Return (x, y) of the center of cell containing provided text 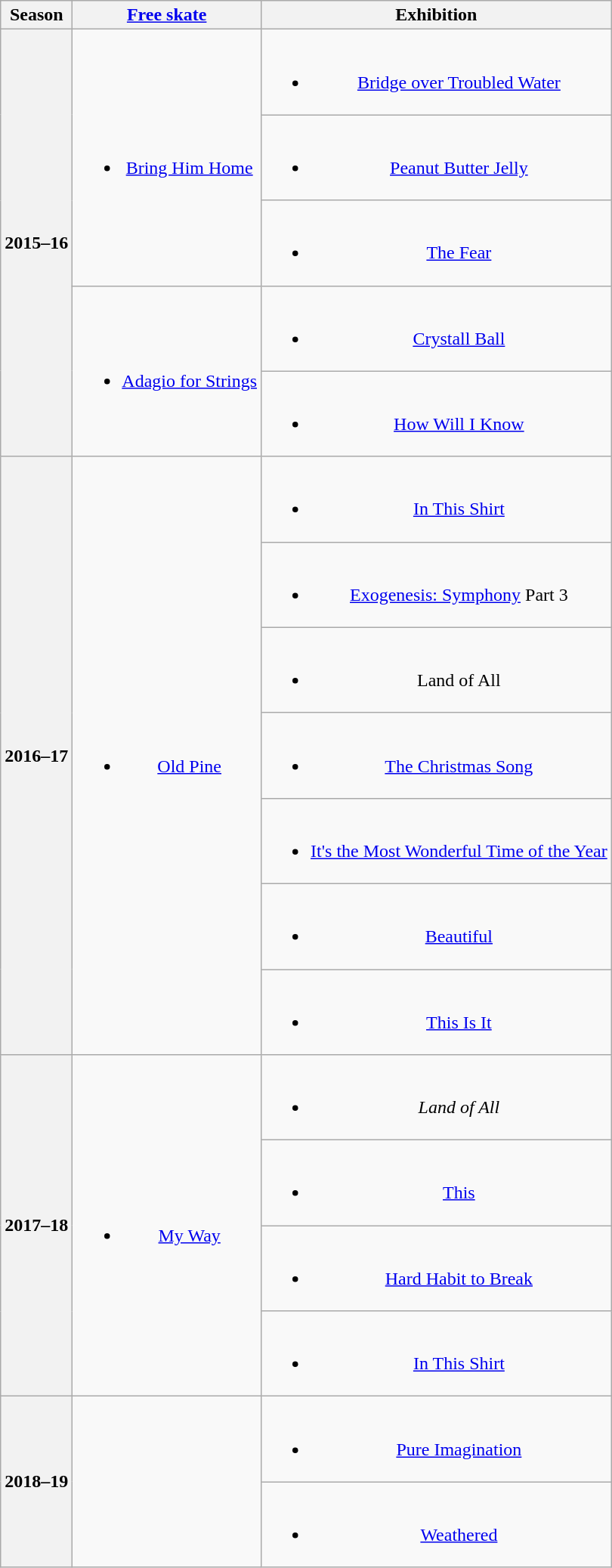
2018–19 (36, 1482)
It's the Most Wonderful Time of the Year (437, 840)
Crystall Ball (437, 328)
Pure Imagination (437, 1439)
My Way (167, 1226)
This (437, 1183)
Weathered (437, 1525)
Beautiful (437, 926)
This Is It (437, 1011)
Hard Habit to Break (437, 1268)
The Fear (437, 243)
Old Pine (167, 756)
The Christmas Song (437, 756)
2017–18 (36, 1226)
How Will I Know (437, 414)
Peanut Butter Jelly (437, 157)
Exhibition (437, 15)
Adagio for Strings (167, 371)
2016–17 (36, 756)
Free skate (167, 15)
2015–16 (36, 243)
Exogenesis: Symphony Part 3 (437, 585)
Bridge over Troubled Water (437, 73)
Season (36, 15)
Bring Him Home (167, 157)
